From the cell containing the given text, extract its center point as [x, y] coordinate. 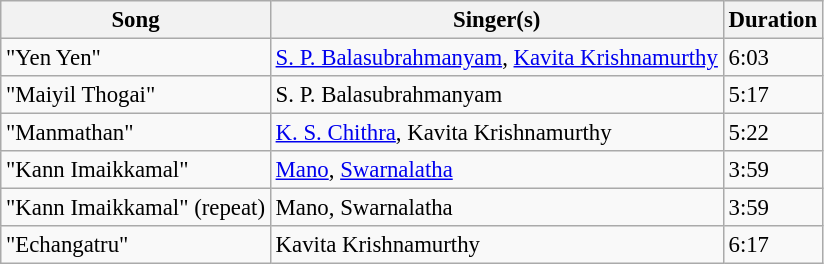
S. P. Balasubrahmanyam [496, 95]
K. S. Chithra, Kavita Krishnamurthy [496, 133]
"Manmathan" [136, 133]
6:17 [772, 245]
Singer(s) [496, 20]
"Maiyil Thogai" [136, 95]
"Echangatru" [136, 245]
S. P. Balasubrahmanyam, Kavita Krishnamurthy [496, 58]
Duration [772, 20]
Song [136, 20]
"Kann Imaikkamal" [136, 170]
Kavita Krishnamurthy [496, 245]
5:17 [772, 95]
"Kann Imaikkamal" (repeat) [136, 208]
6:03 [772, 58]
5:22 [772, 133]
"Yen Yen" [136, 58]
